Find where the given text appears and provide that cell's center as [x, y] coordinate. 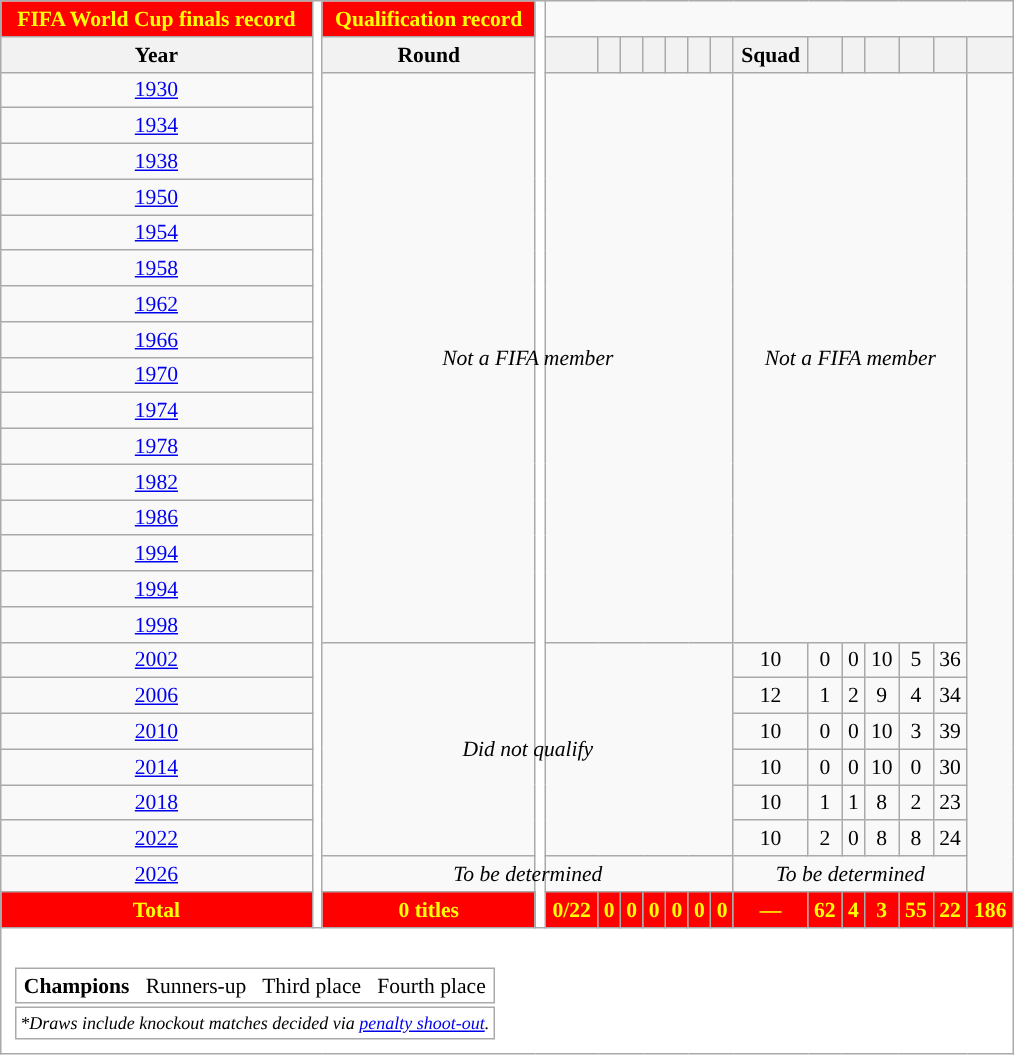
1954 [156, 233]
*Draws include knockout matches decided via penalty shoot-out. [254, 1024]
1950 [156, 197]
0/22 [571, 910]
Champions Runners-up Third place Fourth place *Draws include knockout matches decided via penalty shoot-out. [507, 990]
2022 [156, 839]
39 [950, 732]
Qualification record [428, 19]
Total [156, 910]
9 [882, 696]
1930 [156, 90]
1966 [156, 340]
22 [950, 910]
Did not qualify [528, 749]
Squad [770, 55]
186 [990, 910]
2018 [156, 803]
34 [950, 696]
1974 [156, 411]
30 [950, 767]
1998 [156, 625]
1962 [156, 304]
55 [916, 910]
36 [950, 660]
1982 [156, 482]
Year [156, 55]
2026 [156, 874]
5 [916, 660]
Round [428, 55]
1978 [156, 447]
24 [950, 839]
1958 [156, 269]
Champions Runners-up Third place Fourth place [254, 986]
12 [770, 696]
2006 [156, 696]
1970 [156, 375]
62 [825, 910]
1986 [156, 518]
0 titles [428, 910]
23 [950, 803]
2014 [156, 767]
1938 [156, 162]
1934 [156, 126]
2002 [156, 660]
FIFA World Cup finals record [156, 19]
— [770, 910]
2010 [156, 732]
